Return (x, y) of the center of cell containing provided text 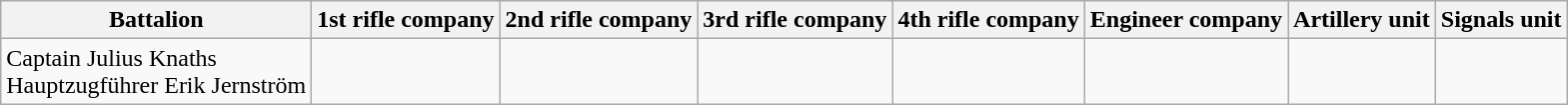
Artillery unit (1362, 20)
Battalion (156, 20)
Engineer company (1185, 20)
Captain Julius KnathsHauptzugführer Erik Jernström (156, 72)
4th rifle company (988, 20)
Signals unit (1501, 20)
3rd rifle company (795, 20)
2nd rifle company (599, 20)
1st rifle company (406, 20)
